From the cell containing the given text, extract its center point as [X, Y] coordinate. 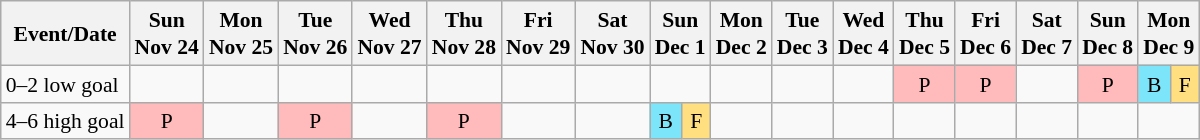
WedDec 4 [864, 33]
SunNov 24 [167, 33]
SunDec 1 [680, 33]
ThuNov 28 [464, 33]
FriNov 29 [538, 33]
FriDec 6 [986, 33]
ThuDec 5 [924, 33]
TueNov 26 [315, 33]
SatNov 30 [612, 33]
TueDec 3 [802, 33]
MonDec 2 [742, 33]
0–2 low goal [66, 84]
SatDec 7 [1046, 33]
WedNov 27 [389, 33]
Event/Date [66, 33]
MonNov 25 [241, 33]
4–6 high goal [66, 120]
SunDec 8 [1108, 33]
MonDec 9 [1168, 33]
